For the text-containing cell, return its midpoint in [X, Y] coordinate format. 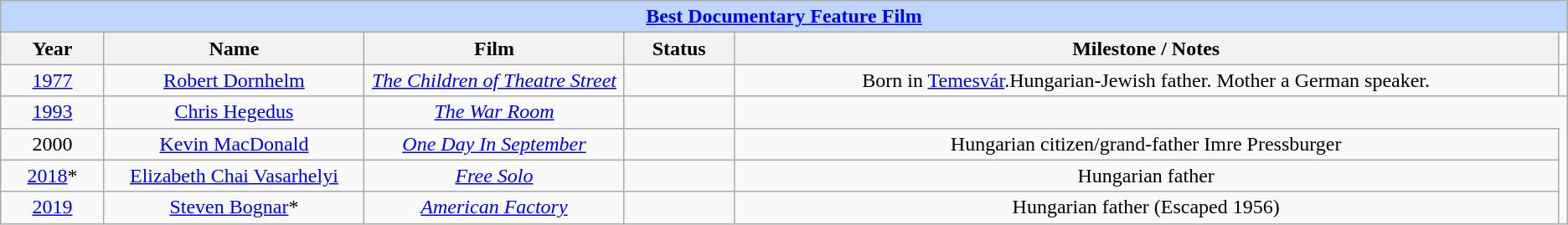
Year [52, 49]
Hungarian father [1146, 176]
Hungarian citizen/grand-father Imre Pressburger [1146, 144]
Film [494, 49]
The War Room [494, 112]
Free Solo [494, 176]
Born in Temesvár.Hungarian-Jewish father. Mother a German speaker. [1146, 80]
1977 [52, 80]
Status [678, 49]
Chris Hegedus [235, 112]
Hungarian father (Escaped 1956) [1146, 207]
2000 [52, 144]
Robert Dornhelm [235, 80]
2019 [52, 207]
One Day In September [494, 144]
Kevin MacDonald [235, 144]
Elizabeth Chai Vasarhelyi [235, 176]
Milestone / Notes [1146, 49]
American Factory [494, 207]
Name [235, 49]
Steven Bognar* [235, 207]
Best Documentary Feature Film [784, 17]
2018* [52, 176]
The Children of Theatre Street [494, 80]
1993 [52, 112]
